Extract the [X, Y] coordinate from the center of the cell holding the provided text.  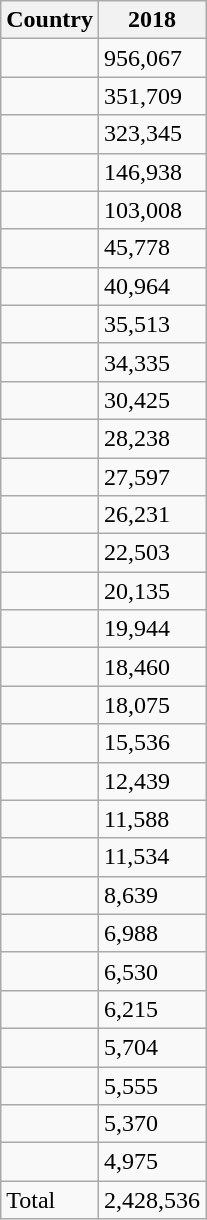
351,709 [152, 96]
5,555 [152, 1085]
146,938 [152, 172]
2,428,536 [152, 1200]
27,597 [152, 477]
40,964 [152, 286]
30,425 [152, 400]
18,460 [152, 667]
6,215 [152, 1009]
11,534 [152, 857]
Total [50, 1200]
28,238 [152, 438]
19,944 [152, 629]
22,503 [152, 553]
45,778 [152, 248]
11,588 [152, 819]
4,975 [152, 1162]
6,530 [152, 971]
Country [50, 20]
956,067 [152, 58]
35,513 [152, 324]
5,370 [152, 1124]
103,008 [152, 210]
8,639 [152, 895]
323,345 [152, 134]
34,335 [152, 362]
26,231 [152, 515]
2018 [152, 20]
18,075 [152, 705]
5,704 [152, 1047]
6,988 [152, 933]
15,536 [152, 743]
12,439 [152, 781]
20,135 [152, 591]
